Provide the [x, y] coordinate of the cell's center where the given text is located.  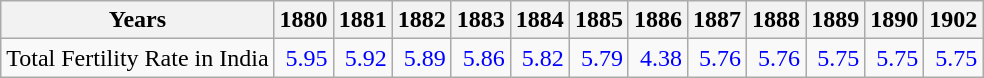
1889 [836, 20]
1902 [954, 20]
5.95 [304, 58]
1880 [304, 20]
1884 [540, 20]
5.89 [422, 58]
5.92 [362, 58]
1882 [422, 20]
Total Fertility Rate in India [138, 58]
5.86 [480, 58]
1885 [598, 20]
1883 [480, 20]
4.38 [658, 58]
1887 [718, 20]
5.82 [540, 58]
1886 [658, 20]
1890 [894, 20]
5.79 [598, 58]
1888 [776, 20]
1881 [362, 20]
Years [138, 20]
